Scan for the cell matching the given text and deliver its [x, y] coordinate at center. 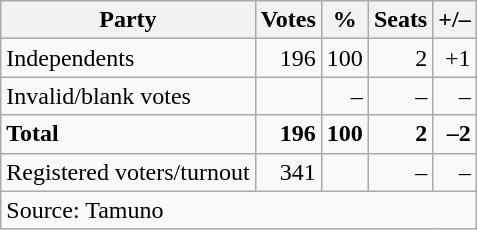
+1 [454, 58]
–2 [454, 134]
% [344, 20]
Independents [128, 58]
341 [288, 172]
Votes [288, 20]
Registered voters/turnout [128, 172]
Source: Tamuno [238, 210]
Total [128, 134]
+/– [454, 20]
Seats [400, 20]
Party [128, 20]
Invalid/blank votes [128, 96]
